Locate the cell with the specified text and output its (X, Y) center coordinate. 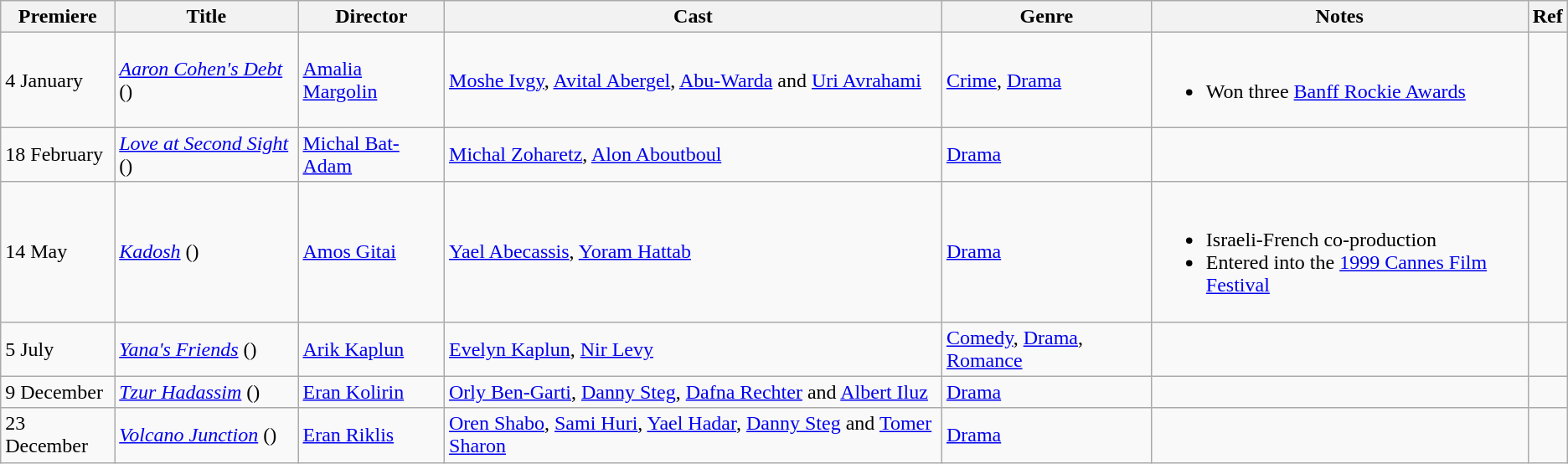
Amos Gitai (372, 251)
4 January (58, 80)
Oren Shabo, Sami Huri, Yael Hadar, Danny Steg and Tomer Sharon (694, 436)
Volcano Junction () (206, 436)
Aaron Cohen's Debt () (206, 80)
Kadosh () (206, 251)
Evelyn Kaplun, Nir Levy (694, 348)
Eran Kolirin (372, 392)
Notes (1339, 17)
Yael Abecassis, Yoram Hattab (694, 251)
23 December (58, 436)
Love at Second Sight () (206, 154)
Orly Ben-Garti, Danny Steg, Dafna Rechter and Albert Iluz (694, 392)
Genre (1046, 17)
18 February (58, 154)
Arik Kaplun (372, 348)
Israeli-French co-productionEntered into the 1999 Cannes Film Festival (1339, 251)
Ref (1548, 17)
9 December (58, 392)
5 July (58, 348)
Won three Banff Rockie Awards (1339, 80)
Director (372, 17)
Comedy, Drama, Romance (1046, 348)
Title (206, 17)
Yana's Friends () (206, 348)
Michal Zoharetz, Alon Aboutboul (694, 154)
Crime, Drama (1046, 80)
Moshe Ivgy, Avital Abergel, Abu-Warda and Uri Avrahami (694, 80)
Tzur Hadassim () (206, 392)
Cast (694, 17)
Eran Riklis (372, 436)
14 May (58, 251)
Amalia Margolin (372, 80)
Premiere (58, 17)
Michal Bat-Adam (372, 154)
